Determine the [x, y] coordinate at the center of the cell enclosing the given text.  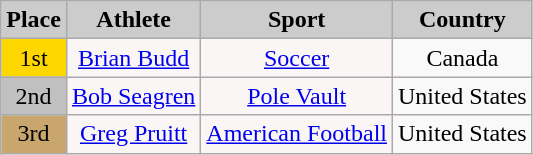
Soccer [297, 58]
Athlete [133, 20]
Place [34, 20]
Sport [297, 20]
American Football [297, 134]
3rd [34, 134]
Bob Seagren [133, 96]
Greg Pruitt [133, 134]
2nd [34, 96]
Pole Vault [297, 96]
Canada [463, 58]
Country [463, 20]
Brian Budd [133, 58]
1st [34, 58]
